Provide the (x, y) coordinate of the cell's center where the given text is located.  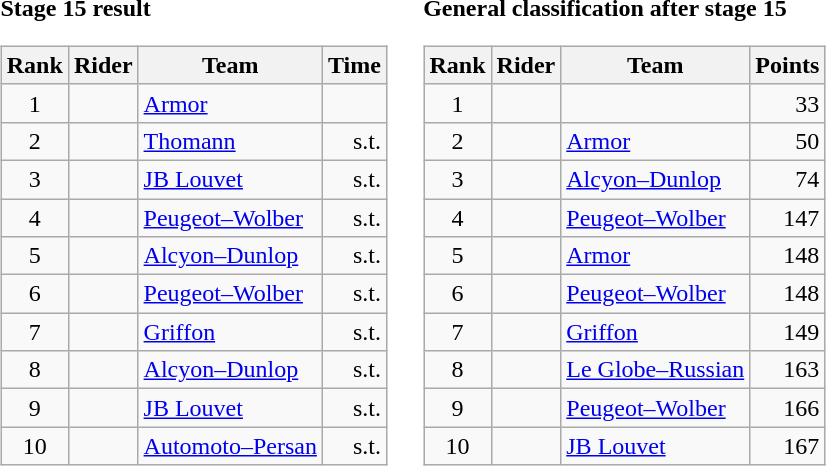
Le Globe–Russian (656, 370)
Automoto–Persan (230, 446)
74 (788, 179)
Thomann (230, 141)
50 (788, 141)
147 (788, 217)
Points (788, 65)
163 (788, 370)
149 (788, 332)
166 (788, 408)
167 (788, 446)
33 (788, 103)
Time (354, 65)
